Locate the cell with the specified text and output its (X, Y) center coordinate. 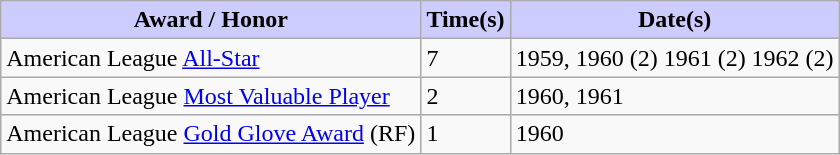
Time(s) (466, 20)
1960, 1961 (674, 96)
American League Gold Glove Award (RF) (211, 134)
7 (466, 58)
Award / Honor (211, 20)
Date(s) (674, 20)
1960 (674, 134)
1959, 1960 (2) 1961 (2) 1962 (2) (674, 58)
2 (466, 96)
1 (466, 134)
American League Most Valuable Player (211, 96)
American League All-Star (211, 58)
